Provide the (x, y) coordinate of the cell's center where the given text is located.  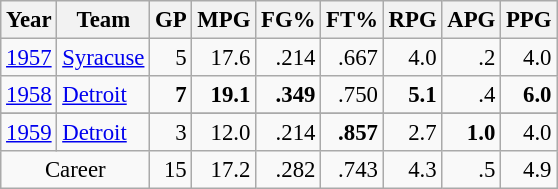
.2 (472, 58)
5 (171, 58)
Year (29, 20)
Career (76, 170)
.282 (288, 170)
MPG (224, 20)
GP (171, 20)
Syracuse (104, 58)
PPG (529, 20)
1958 (29, 95)
1.0 (472, 133)
17.6 (224, 58)
4.9 (529, 170)
6.0 (529, 95)
1957 (29, 58)
RPG (412, 20)
.5 (472, 170)
19.1 (224, 95)
5.1 (412, 95)
2.7 (412, 133)
.857 (352, 133)
FG% (288, 20)
FT% (352, 20)
.743 (352, 170)
12.0 (224, 133)
1959 (29, 133)
3 (171, 133)
15 (171, 170)
17.2 (224, 170)
Team (104, 20)
.667 (352, 58)
7 (171, 95)
.750 (352, 95)
APG (472, 20)
4.3 (412, 170)
.4 (472, 95)
.349 (288, 95)
